Extract the [x, y] coordinate from the center of the cell holding the provided text.  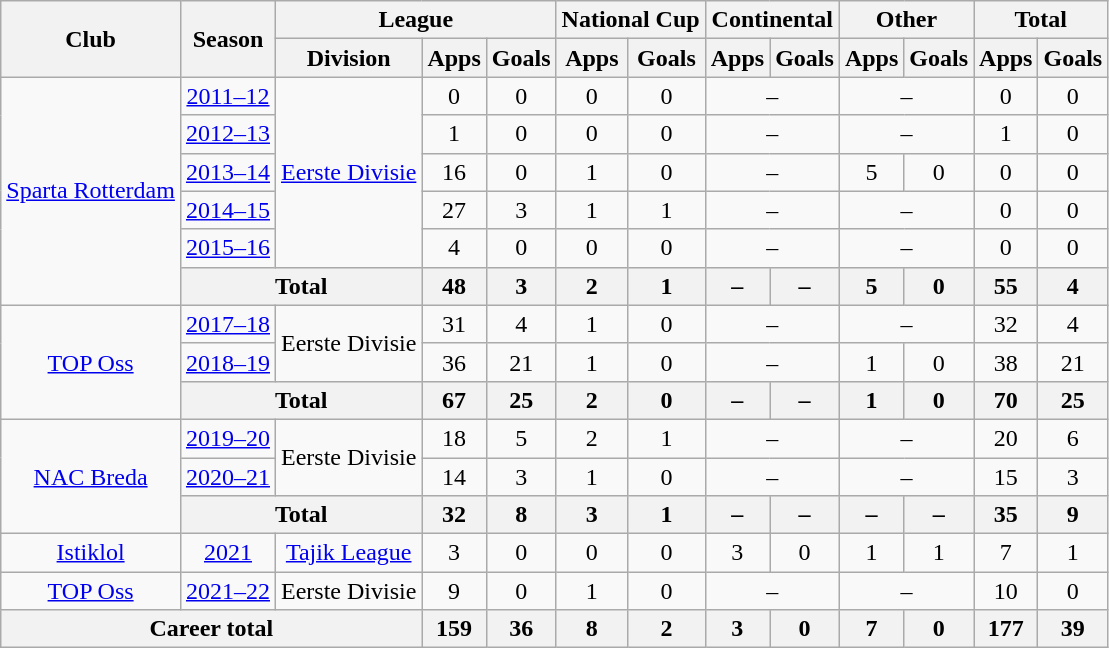
2013–14 [228, 172]
35 [1006, 515]
10 [1006, 591]
2018–19 [228, 362]
2020–21 [228, 477]
League [416, 20]
Continental [772, 20]
15 [1006, 477]
18 [454, 438]
Other [906, 20]
177 [1006, 629]
Istiklol [91, 553]
2017–18 [228, 324]
Season [228, 39]
National Cup [630, 20]
159 [454, 629]
2012–13 [228, 134]
2021–22 [228, 591]
Club [91, 39]
70 [1006, 400]
39 [1073, 629]
NAC Breda [91, 476]
38 [1006, 362]
2011–12 [228, 96]
20 [1006, 438]
31 [454, 324]
Career total [212, 629]
55 [1006, 286]
67 [454, 400]
14 [454, 477]
27 [454, 210]
48 [454, 286]
Division [349, 58]
Tajik League [349, 553]
6 [1073, 438]
2019–20 [228, 438]
16 [454, 172]
2021 [228, 553]
2015–16 [228, 248]
Sparta Rotterdam [91, 191]
2014–15 [228, 210]
